Search for the cell housing the specified text and yield its (x, y) center coordinate. 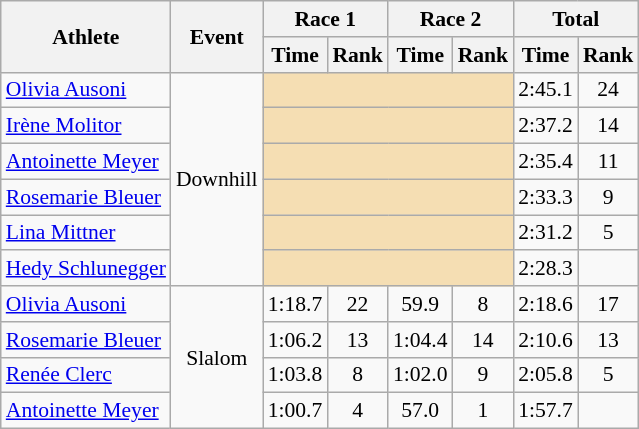
1:02.0 (420, 375)
24 (608, 90)
Irène Molitor (86, 126)
1 (484, 411)
1:06.2 (296, 340)
Downhill (217, 179)
22 (358, 304)
2:05.8 (546, 375)
Total (576, 19)
1:03.8 (296, 375)
59.9 (420, 304)
Slalom (217, 357)
11 (608, 162)
Lina Mittner (86, 233)
2:45.1 (546, 90)
Hedy Schlunegger (86, 269)
1:04.4 (420, 340)
Renée Clerc (86, 375)
Athlete (86, 36)
2:10.6 (546, 340)
Event (217, 36)
1:57.7 (546, 411)
2:37.2 (546, 126)
2:35.4 (546, 162)
Race 1 (326, 19)
2:28.3 (546, 269)
1:00.7 (296, 411)
1:18.7 (296, 304)
2:33.3 (546, 197)
17 (608, 304)
2:18.6 (546, 304)
2:31.2 (546, 233)
4 (358, 411)
Race 2 (450, 19)
57.0 (420, 411)
